Capture the cell that displays the provided text and extract its (X, Y) central coordinate. 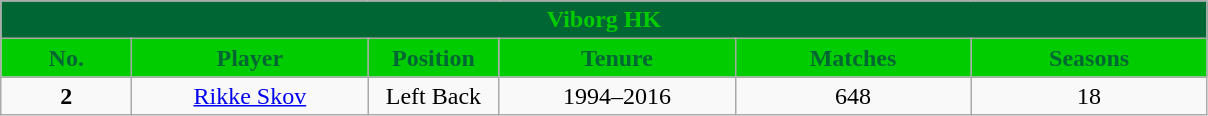
Player (250, 58)
2 (66, 96)
Position (434, 58)
Seasons (1089, 58)
Left Back (434, 96)
Rikke Skov (250, 96)
Viborg HK (604, 20)
Matches (853, 58)
1994–2016 (617, 96)
18 (1089, 96)
Tenure (617, 58)
648 (853, 96)
No. (66, 58)
